From the cell containing the given text, extract its center point as (x, y) coordinate. 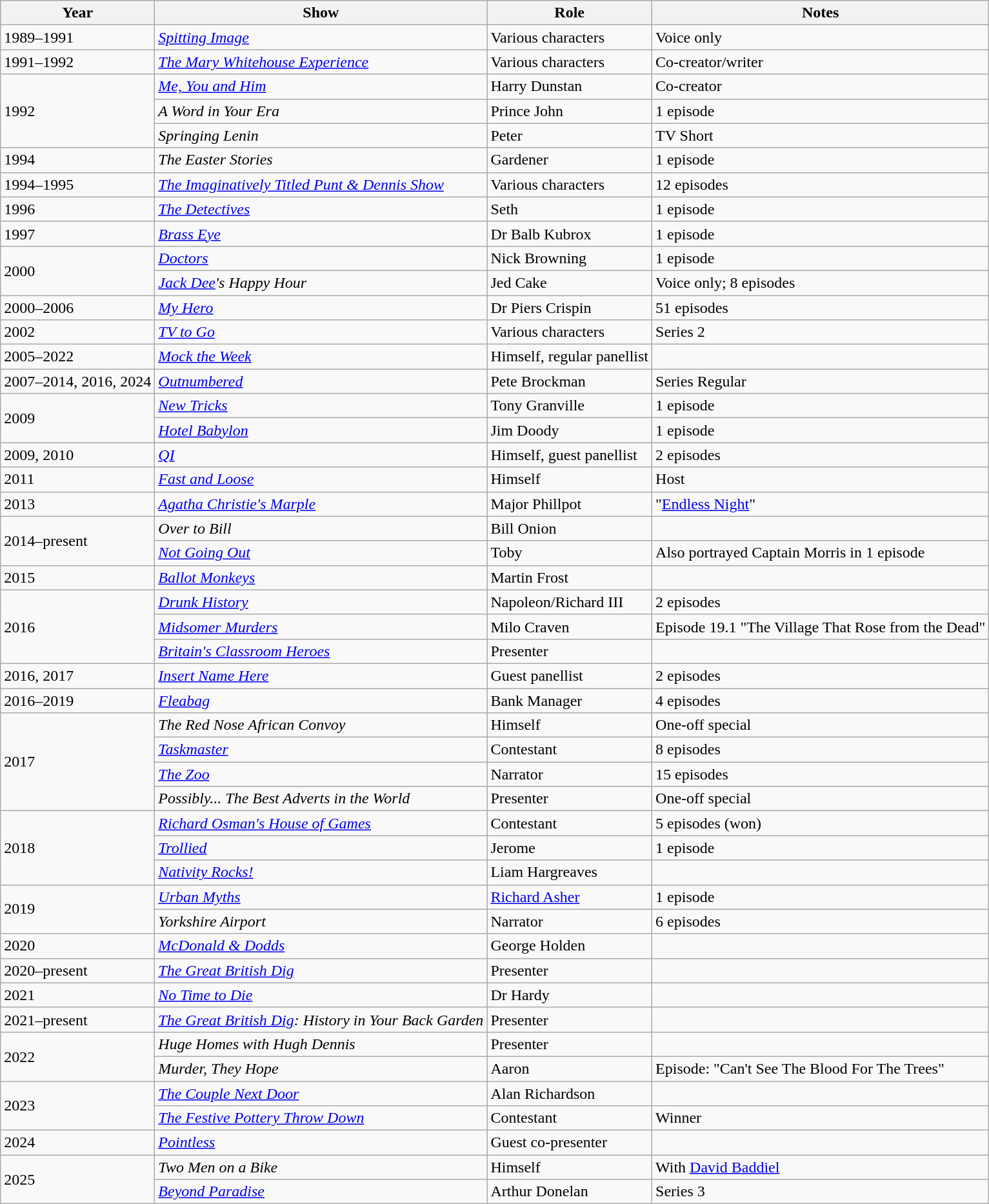
Dr Piers Crispin (570, 308)
Fleabag (321, 700)
Two Men on a Bike (321, 1167)
Possibly... The Best Adverts in the World (321, 799)
Trollied (321, 848)
2025 (77, 1179)
Bank Manager (570, 700)
With David Baddiel (821, 1167)
The Imaginatively Titled Punt & Dennis Show (321, 185)
2007–2014, 2016, 2024 (77, 381)
2005–2022 (77, 357)
Jerome (570, 848)
2016 (77, 627)
2022 (77, 1056)
1991–1992 (77, 62)
"Endless Night" (821, 504)
Jed Cake (570, 283)
Springing Lenin (321, 135)
Nativity Rocks! (321, 872)
TV to Go (321, 332)
8 episodes (821, 750)
Agatha Christie's Marple (321, 504)
Richard Osman's House of Games (321, 823)
2021–present (77, 1019)
Guest co-presenter (570, 1143)
1992 (77, 111)
The Red Nose African Convoy (321, 725)
Series 3 (821, 1192)
Gardener (570, 160)
1996 (77, 209)
2016–2019 (77, 700)
Brass Eye (321, 234)
Pete Brockman (570, 381)
Also portrayed Captain Morris in 1 episode (821, 553)
2002 (77, 332)
Dr Balb Kubrox (570, 234)
5 episodes (won) (821, 823)
2000–2006 (77, 308)
2009, 2010 (77, 455)
2020–present (77, 970)
Milo Craven (570, 627)
Dr Hardy (570, 995)
Major Phillpot (570, 504)
George Holden (570, 946)
Toby (570, 553)
TV Short (821, 135)
Guest panellist (570, 676)
The Detectives (321, 209)
Midsomer Murders (321, 627)
Jack Dee's Happy Hour (321, 283)
2015 (77, 577)
6 episodes (821, 921)
Richard Asher (570, 897)
Show (321, 13)
A Word in Your Era (321, 111)
McDonald & Dodds (321, 946)
Series Regular (821, 381)
Year (77, 13)
Spitting Image (321, 37)
2014–present (77, 541)
Arthur Donelan (570, 1192)
1994–1995 (77, 185)
2021 (77, 995)
Peter (570, 135)
New Tricks (321, 406)
Harry Dunstan (570, 86)
The Easter Stories (321, 160)
15 episodes (821, 774)
51 episodes (821, 308)
Over to Bill (321, 528)
Doctors (321, 258)
Insert Name Here (321, 676)
QI (321, 455)
Urban Myths (321, 897)
Co-creator (821, 86)
Fast and Loose (321, 479)
Murder, They Hope (321, 1069)
Himself, guest panellist (570, 455)
2000 (77, 270)
2020 (77, 946)
No Time to Die (321, 995)
The Great British Dig (321, 970)
Winner (821, 1118)
Role (570, 13)
Martin Frost (570, 577)
Episode: "Can't See The Blood For The Trees" (821, 1069)
2009 (77, 418)
Not Going Out (321, 553)
2019 (77, 909)
My Hero (321, 308)
Voice only (821, 37)
Voice only; 8 episodes (821, 283)
4 episodes (821, 700)
Hotel Babylon (321, 430)
Co-creator/writer (821, 62)
Taskmaster (321, 750)
Bill Onion (570, 528)
Yorkshire Airport (321, 921)
2016, 2017 (77, 676)
Notes (821, 13)
Huge Homes with Hugh Dennis (321, 1044)
Outnumbered (321, 381)
Pointless (321, 1143)
Seth (570, 209)
The Zoo (321, 774)
2023 (77, 1106)
2011 (77, 479)
The Great British Dig: History in Your Back Garden (321, 1019)
Series 2 (821, 332)
The Couple Next Door (321, 1094)
Alan Richardson (570, 1094)
Host (821, 479)
Beyond Paradise (321, 1192)
Aaron (570, 1069)
2017 (77, 762)
Nick Browning (570, 258)
2018 (77, 848)
Britain's Classroom Heroes (321, 651)
1989–1991 (77, 37)
Napoleon/Richard III (570, 602)
Himself, regular panellist (570, 357)
Drunk History (321, 602)
Ballot Monkeys (321, 577)
Jim Doody (570, 430)
Mock the Week (321, 357)
Me, You and Him (321, 86)
2024 (77, 1143)
1997 (77, 234)
2013 (77, 504)
1994 (77, 160)
12 episodes (821, 185)
Prince John (570, 111)
The Festive Pottery Throw Down (321, 1118)
Tony Granville (570, 406)
Liam Hargreaves (570, 872)
Episode 19.1 "The Village That Rose from the Dead" (821, 627)
The Mary Whitehouse Experience (321, 62)
